Detect which cell encompasses the target text, then output its [X, Y] center coordinate. 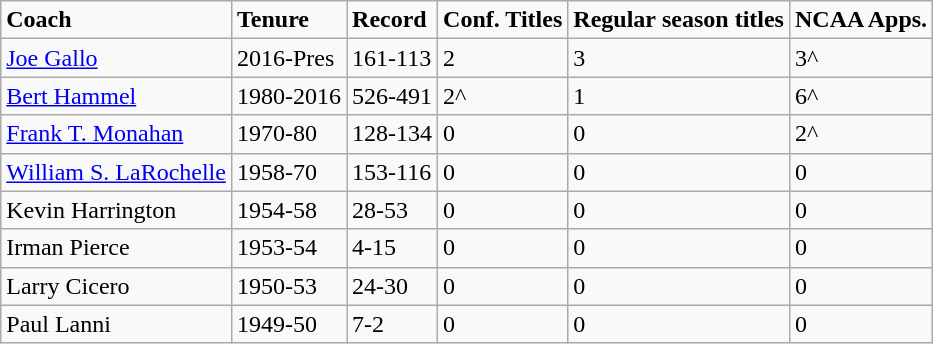
3^ [860, 58]
NCAA Apps. [860, 20]
6^ [860, 96]
Conf. Titles [503, 20]
1949-50 [288, 324]
24-30 [392, 286]
1980-2016 [288, 96]
Irman Pierce [116, 248]
Frank T. Monahan [116, 134]
Bert Hammel [116, 96]
2 [503, 58]
1953-54 [288, 248]
Coach [116, 20]
1970-80 [288, 134]
28-53 [392, 210]
Joe Gallo [116, 58]
153-116 [392, 172]
1958-70 [288, 172]
William S. LaRochelle [116, 172]
Kevin Harrington [116, 210]
2016-Pres [288, 58]
4-15 [392, 248]
1 [679, 96]
Regular season titles [679, 20]
128-134 [392, 134]
Larry Cicero [116, 286]
7-2 [392, 324]
Tenure [288, 20]
161-113 [392, 58]
1950-53 [288, 286]
3 [679, 58]
Paul Lanni [116, 324]
526-491 [392, 96]
Record [392, 20]
1954-58 [288, 210]
